Extract the (X, Y) coordinate from the center of the cell holding the provided text.  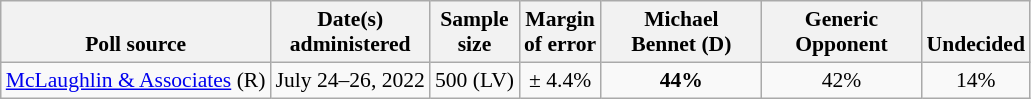
Date(s)administered (350, 32)
McLaughlin & Associates (R) (136, 80)
MichaelBennet (D) (681, 32)
GenericOpponent (841, 32)
Poll source (136, 32)
14% (975, 80)
July 24–26, 2022 (350, 80)
44% (681, 80)
500 (LV) (474, 80)
Undecided (975, 32)
42% (841, 80)
Samplesize (474, 32)
± 4.4% (560, 80)
Marginof error (560, 32)
